Determine the (x, y) coordinate at the center of the cell enclosing the given text.  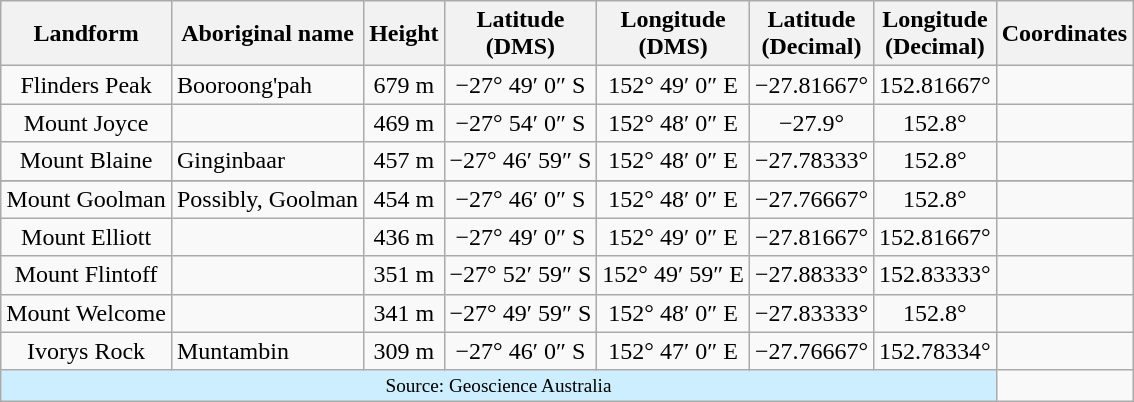
−27° 49′ 59″ S (520, 313)
469 m (404, 123)
Flinders Peak (86, 85)
Height (404, 34)
436 m (404, 237)
Longitude(DMS) (674, 34)
Mount Joyce (86, 123)
−27° 52′ 59″ S (520, 275)
Aboriginal name (267, 34)
Muntambin (267, 351)
−27.88333° (811, 275)
Ginginbaar (267, 161)
Booroong'pah (267, 85)
−27° 46′ 59″ S (520, 161)
309 m (404, 351)
351 m (404, 275)
Mount Blaine (86, 161)
454 m (404, 199)
Longitude(Decimal) (936, 34)
−27.78333° (811, 161)
Landform (86, 34)
Possibly, Goolman (267, 199)
152° 49′ 59″ E (674, 275)
Latitude(DMS) (520, 34)
341 m (404, 313)
Mount Elliott (86, 237)
Mount Goolman (86, 199)
152° 47′ 0″ E (674, 351)
Mount Flintoff (86, 275)
Source: Geoscience Australia (498, 386)
Ivorys Rock (86, 351)
457 m (404, 161)
−27° 54′ 0″ S (520, 123)
679 m (404, 85)
Mount Welcome (86, 313)
−27.83333° (811, 313)
Coordinates (1064, 34)
152.83333° (936, 275)
152.78334° (936, 351)
Latitude(Decimal) (811, 34)
−27.9° (811, 123)
